Identify which cell holds the provided text, then report its (X, Y) central coordinate. 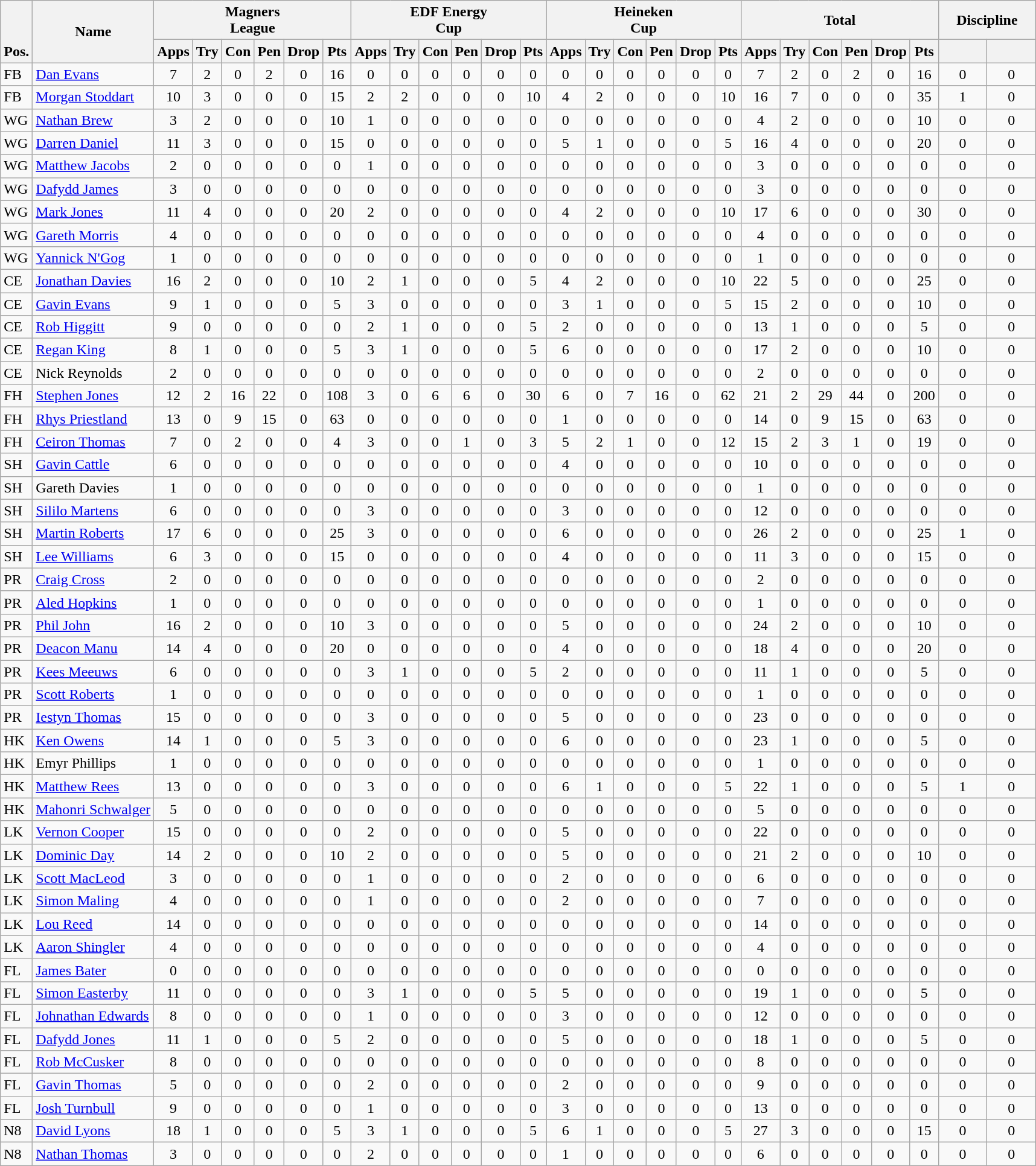
24 (760, 625)
Mahonri Schwalger (93, 809)
Kees Meeuws (93, 672)
Dafydd Jones (93, 1039)
Gareth Morris (93, 235)
Dafydd James (93, 189)
Lou Reed (93, 924)
Regan King (93, 350)
Name (93, 31)
Morgan Stoddart (93, 97)
Stephen Jones (93, 396)
Jonathan Davies (93, 281)
200 (924, 396)
Lee Williams (93, 556)
Emyr Phillips (93, 763)
Dominic Day (93, 855)
Dan Evans (93, 74)
29 (825, 396)
Martin Roberts (93, 534)
James Bater (93, 970)
Gavin Cattle (93, 465)
Craig Cross (93, 579)
Rob McCusker (93, 1062)
Vernon Cooper (93, 832)
Yannick N'Gog (93, 258)
Rob Higgitt (93, 327)
Ken Owens (93, 741)
Nathan Thomas (93, 1154)
108 (337, 396)
Sililo Martens (93, 511)
Nick Reynolds (93, 373)
Johnathan Edwards (93, 1016)
HeinekenCup (644, 21)
Phil John (93, 625)
Scott MacLeod (93, 878)
Matthew Rees (93, 786)
Mark Jones (93, 212)
Gareth Davies (93, 488)
44 (857, 396)
David Lyons (93, 1131)
Matthew Jacobs (93, 166)
Simon Easterby (93, 993)
Nathan Brew (93, 120)
Aled Hopkins (93, 602)
Discipline (986, 21)
Rhys Priestland (93, 419)
26 (760, 534)
Scott Roberts (93, 695)
Gavin Evans (93, 304)
Iestyn Thomas (93, 718)
62 (728, 396)
Simon Maling (93, 901)
Pos. (17, 31)
EDF EnergyCup (449, 21)
35 (924, 97)
Gavin Thomas (93, 1085)
Josh Turnbull (93, 1108)
27 (760, 1131)
MagnersLeague (252, 21)
Ceiron Thomas (93, 442)
Deacon Manu (93, 648)
Aaron Shingler (93, 947)
Darren Daniel (93, 143)
Total (839, 21)
